Locate the cell with the specified text and output its [X, Y] center coordinate. 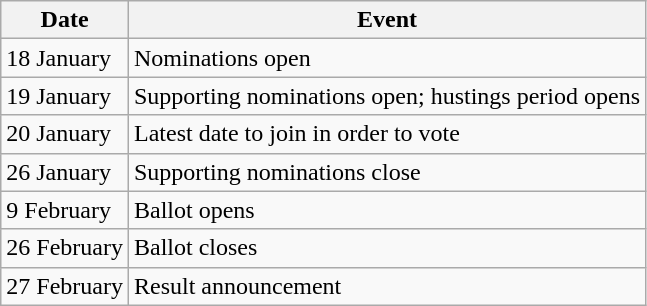
Nominations open [386, 58]
19 January [65, 96]
20 January [65, 134]
Supporting nominations close [386, 172]
Result announcement [386, 286]
26 February [65, 248]
Event [386, 20]
Latest date to join in order to vote [386, 134]
Ballot closes [386, 248]
Ballot opens [386, 210]
27 February [65, 286]
18 January [65, 58]
Supporting nominations open; hustings period opens [386, 96]
9 February [65, 210]
26 January [65, 172]
Date [65, 20]
